Pinpoint the cell where the given text exists, returning its [x, y] midpoint coordinate. 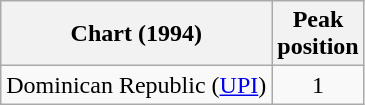
1 [318, 85]
Peakposition [318, 34]
Dominican Republic (UPI) [136, 85]
Chart (1994) [136, 34]
